Determine the (X, Y) coordinate at the center of the cell enclosing the given text.  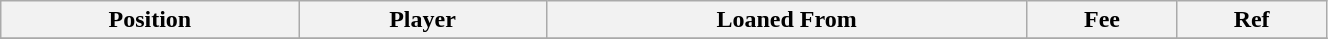
Position (150, 20)
Player (422, 20)
Ref (1252, 20)
Loaned From (786, 20)
Fee (1102, 20)
